Provide the (x, y) coordinate of the cell's center where the given text is located.  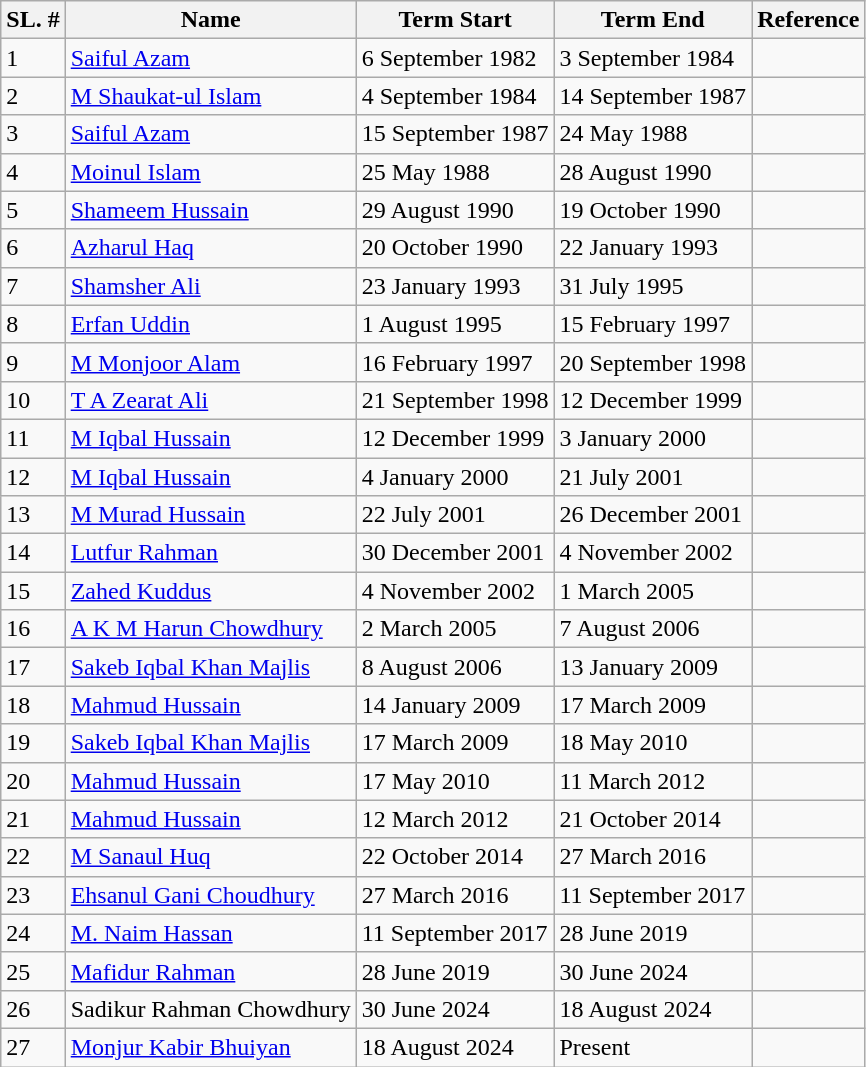
14 January 2009 (455, 705)
22 (33, 857)
25 May 1988 (455, 172)
Zahed Kuddus (210, 591)
16 (33, 629)
4 (33, 172)
M Sanaul Huq (210, 857)
Reference (808, 20)
3 January 2000 (653, 438)
21 September 1998 (455, 400)
8 August 2006 (455, 667)
1 March 2005 (653, 591)
20 (33, 781)
27 (33, 1047)
28 August 1990 (653, 172)
Lutfur Rahman (210, 553)
19 (33, 743)
A K M Harun Chowdhury (210, 629)
1 August 1995 (455, 324)
8 (33, 324)
24 May 1988 (653, 134)
25 (33, 971)
3 September 1984 (653, 58)
14 September 1987 (653, 96)
12 (33, 477)
22 October 2014 (455, 857)
Mafidur Rahman (210, 971)
20 September 1998 (653, 362)
SL. # (33, 20)
M Shaukat-ul Islam (210, 96)
Shameem Hussain (210, 210)
7 (33, 286)
21 (33, 819)
16 February 1997 (455, 362)
13 January 2009 (653, 667)
19 October 1990 (653, 210)
17 (33, 667)
26 (33, 1009)
Present (653, 1047)
5 (33, 210)
18 (33, 705)
31 July 1995 (653, 286)
Erfan Uddin (210, 324)
23 January 1993 (455, 286)
18 May 2010 (653, 743)
26 December 2001 (653, 515)
6 (33, 248)
30 December 2001 (455, 553)
20 October 1990 (455, 248)
21 October 2014 (653, 819)
24 (33, 933)
Term End (653, 20)
17 May 2010 (455, 781)
22 January 1993 (653, 248)
M. Naim Hassan (210, 933)
21 July 2001 (653, 477)
9 (33, 362)
4 September 1984 (455, 96)
Term Start (455, 20)
15 (33, 591)
12 March 2012 (455, 819)
Monjur Kabir Bhuiyan (210, 1047)
11 March 2012 (653, 781)
10 (33, 400)
Name (210, 20)
Moinul Islam (210, 172)
Ehsanul Gani Choudhury (210, 895)
Azharul Haq (210, 248)
23 (33, 895)
4 January 2000 (455, 477)
11 (33, 438)
29 August 1990 (455, 210)
T A Zearat Ali (210, 400)
Shamsher Ali (210, 286)
15 September 1987 (455, 134)
14 (33, 553)
M Murad Hussain (210, 515)
6 September 1982 (455, 58)
3 (33, 134)
M Monjoor Alam (210, 362)
Sadikur Rahman Chowdhury (210, 1009)
2 March 2005 (455, 629)
13 (33, 515)
7 August 2006 (653, 629)
22 July 2001 (455, 515)
1 (33, 58)
2 (33, 96)
15 February 1997 (653, 324)
